Return the [X, Y] coordinate for the center point of the cell that contains the specified text.  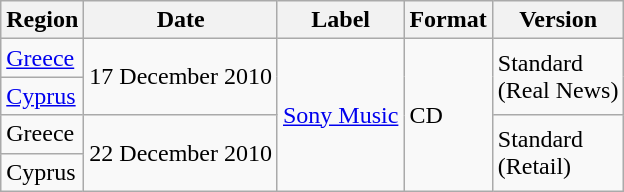
Region [42, 20]
Standard (Real News) [558, 77]
Standard (Retail) [558, 153]
Sony Music [340, 115]
17 December 2010 [181, 77]
CD [448, 115]
Label [340, 20]
Version [558, 20]
Date [181, 20]
22 December 2010 [181, 153]
Format [448, 20]
